From the cell containing the given text, extract its center point as [x, y] coordinate. 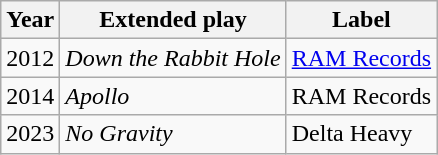
Label [361, 20]
2012 [30, 58]
No Gravity [173, 134]
Apollo [173, 96]
2014 [30, 96]
2023 [30, 134]
Extended play [173, 20]
Year [30, 20]
Delta Heavy [361, 134]
Down the Rabbit Hole [173, 58]
